Pinpoint the cell where the given text exists, returning its (X, Y) midpoint coordinate. 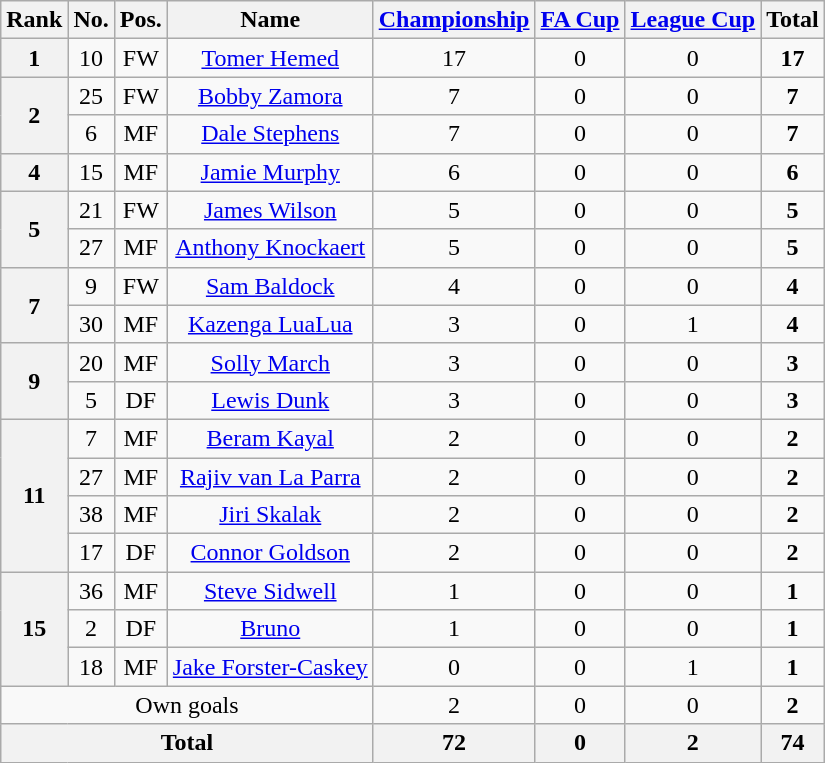
Dale Stephens (270, 134)
10 (91, 58)
18 (91, 667)
Jamie Murphy (270, 172)
Solly March (270, 362)
38 (91, 515)
21 (91, 210)
72 (454, 743)
Connor Goldson (270, 553)
Rajiv van La Parra (270, 477)
League Cup (693, 20)
Tomer Hemed (270, 58)
Kazenga LuaLua (270, 324)
Sam Baldock (270, 286)
36 (91, 591)
Anthony Knockaert (270, 248)
Pos. (140, 20)
74 (793, 743)
FA Cup (580, 20)
11 (34, 495)
25 (91, 96)
20 (91, 362)
Beram Kayal (270, 438)
Rank (34, 20)
James Wilson (270, 210)
Own goals (187, 705)
Steve Sidwell (270, 591)
Bruno (270, 629)
30 (91, 324)
Jake Forster-Caskey (270, 667)
Jiri Skalak (270, 515)
Name (270, 20)
No. (91, 20)
Championship (454, 20)
Bobby Zamora (270, 96)
Lewis Dunk (270, 400)
